From the cell containing the given text, extract its center point as [x, y] coordinate. 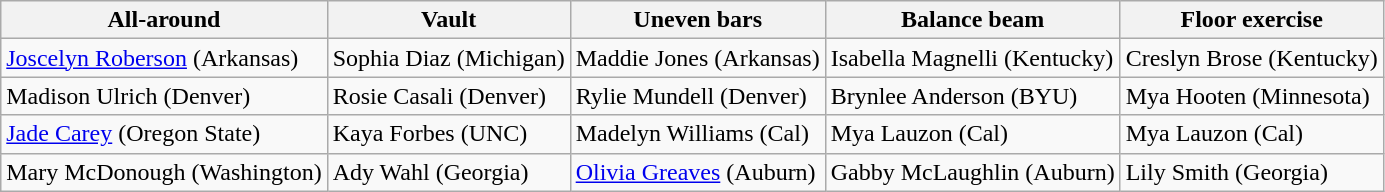
Mary McDonough (Washington) [164, 172]
Uneven bars [698, 20]
All-around [164, 20]
Lily Smith (Georgia) [1252, 172]
Mya Hooten (Minnesota) [1252, 96]
Rylie Mundell (Denver) [698, 96]
Gabby McLaughlin (Auburn) [972, 172]
Balance beam [972, 20]
Vault [448, 20]
Brynlee Anderson (BYU) [972, 96]
Floor exercise [1252, 20]
Isabella Magnelli (Kentucky) [972, 58]
Rosie Casali (Denver) [448, 96]
Kaya Forbes (UNC) [448, 134]
Maddie Jones (Arkansas) [698, 58]
Joscelyn Roberson (Arkansas) [164, 58]
Creslyn Brose (Kentucky) [1252, 58]
Olivia Greaves (Auburn) [698, 172]
Sophia Diaz (Michigan) [448, 58]
Madison Ulrich (Denver) [164, 96]
Jade Carey (Oregon State) [164, 134]
Ady Wahl (Georgia) [448, 172]
Madelyn Williams (Cal) [698, 134]
